Pinpoint the cell where the given text exists, returning its (x, y) midpoint coordinate. 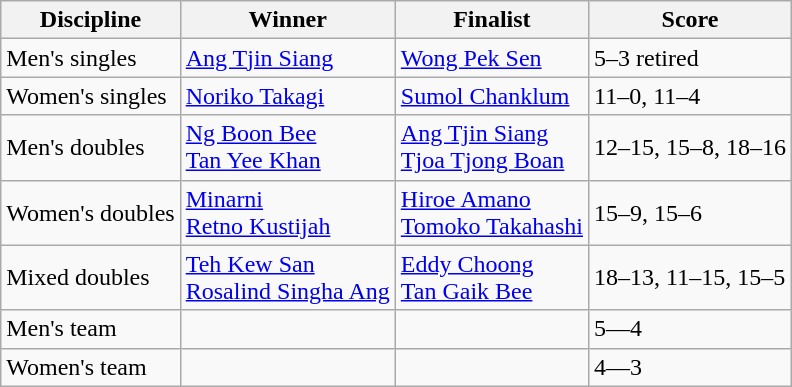
Eddy Choong Tan Gaik Bee (492, 278)
Women's doubles (90, 212)
Women's singles (90, 96)
Teh Kew San Rosalind Singha Ang (288, 278)
5—4 (690, 329)
5–3 retired (690, 58)
Wong Pek Sen (492, 58)
12–15, 15–8, 18–16 (690, 148)
Ang Tjin Siang (288, 58)
Women's team (90, 367)
Men's team (90, 329)
4—3 (690, 367)
Ng Boon Bee Tan Yee Khan (288, 148)
Winner (288, 20)
Discipline (90, 20)
Minarni Retno Kustijah (288, 212)
Finalist (492, 20)
18–13, 11–15, 15–5 (690, 278)
Hiroe Amano Tomoko Takahashi (492, 212)
Men's singles (90, 58)
Ang Tjin Siang Tjoa Tjong Boan (492, 148)
Noriko Takagi (288, 96)
Men's doubles (90, 148)
11–0, 11–4 (690, 96)
Score (690, 20)
Mixed doubles (90, 278)
Sumol Chanklum (492, 96)
15–9, 15–6 (690, 212)
